Find where the given text appears and provide that cell's center as [x, y] coordinate. 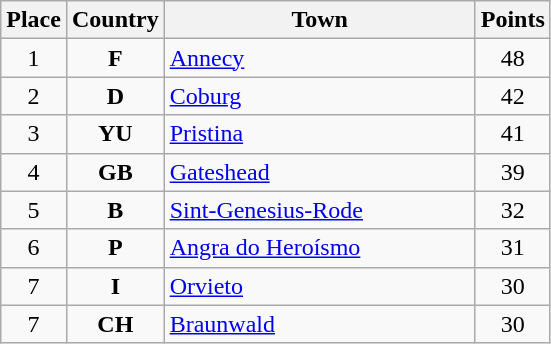
P [115, 248]
32 [512, 210]
F [115, 58]
3 [34, 134]
Points [512, 20]
CH [115, 324]
Town [320, 20]
6 [34, 248]
Orvieto [320, 286]
31 [512, 248]
48 [512, 58]
Annecy [320, 58]
Angra do Heroísmo [320, 248]
2 [34, 96]
39 [512, 172]
I [115, 286]
42 [512, 96]
B [115, 210]
1 [34, 58]
Gateshead [320, 172]
Braunwald [320, 324]
Place [34, 20]
41 [512, 134]
Pristina [320, 134]
Country [115, 20]
Coburg [320, 96]
D [115, 96]
Sint-Genesius-Rode [320, 210]
5 [34, 210]
YU [115, 134]
4 [34, 172]
GB [115, 172]
